Pinpoint the cell where the given text exists, returning its [X, Y] midpoint coordinate. 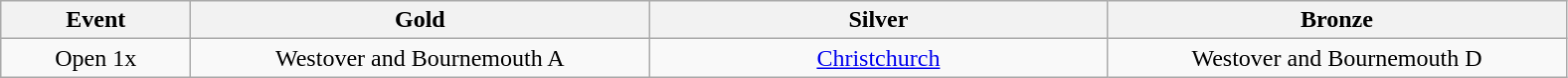
Bronze [1336, 20]
Open 1x [95, 58]
Silver [879, 20]
Westover and Bournemouth D [1336, 58]
Event [95, 20]
Christchurch [879, 58]
Gold [420, 20]
Westover and Bournemouth A [420, 58]
